For the text-containing cell, return its midpoint in (x, y) coordinate format. 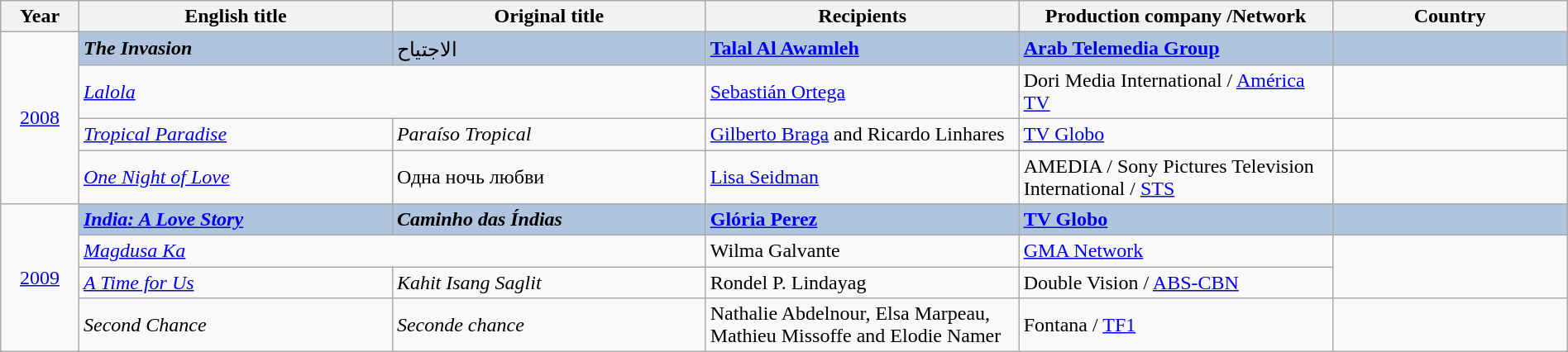
Magdusa Ka (392, 251)
Glória Perez (862, 220)
Year (40, 17)
Wilma Galvante (862, 251)
Caminho das Índias (549, 220)
Country (1450, 17)
Tropical Paradise (235, 134)
2008 (40, 118)
Nathalie Abdelnour, Elsa Marpeau, Mathieu Missoffe and Elodie Namer (862, 326)
GMA Network (1176, 251)
Lisa Seidman (862, 177)
2009 (40, 278)
Gilberto Braga and Ricardo Linhares (862, 134)
الاجتياح (549, 49)
English title (235, 17)
India: A Love Story (235, 220)
Fontana / TF1 (1176, 326)
Recipients (862, 17)
Talal Al Awamleh (862, 49)
Rondel P. Lindayag (862, 283)
Production company /Network (1176, 17)
Double Vision / ABS-CBN (1176, 283)
Dori Media International / América TV (1176, 91)
Seconde chance (549, 326)
Original title (549, 17)
Paraíso Tropical (549, 134)
Kahit Isang Saglit (549, 283)
Arab Telemedia Group (1176, 49)
Lalola (392, 91)
Sebastián Ortega (862, 91)
A Time for Us (235, 283)
One Night of Love (235, 177)
Одна ночь любви (549, 177)
The Invasion (235, 49)
Second Chance (235, 326)
AMEDIA / Sony Pictures Television International / STS (1176, 177)
